Scan for the cell matching the given text and deliver its [X, Y] coordinate at center. 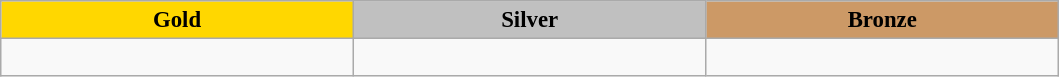
Bronze [882, 20]
Gold [178, 20]
Silver [530, 20]
